Identify which cell holds the provided text, then report its (x, y) central coordinate. 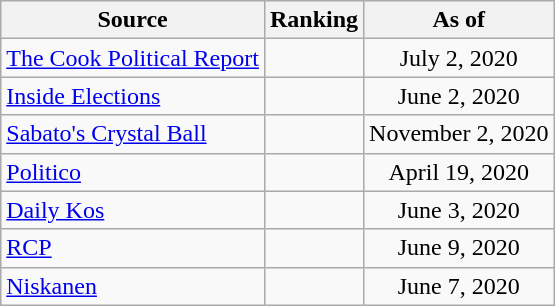
The Cook Political Report (133, 58)
RCP (133, 248)
Sabato's Crystal Ball (133, 134)
Source (133, 20)
June 2, 2020 (459, 96)
Daily Kos (133, 210)
Ranking (314, 20)
June 3, 2020 (459, 210)
As of (459, 20)
July 2, 2020 (459, 58)
Niskanen (133, 286)
Politico (133, 172)
November 2, 2020 (459, 134)
April 19, 2020 (459, 172)
June 9, 2020 (459, 248)
Inside Elections (133, 96)
June 7, 2020 (459, 286)
